Extract the [X, Y] coordinate from the center of the cell holding the provided text.  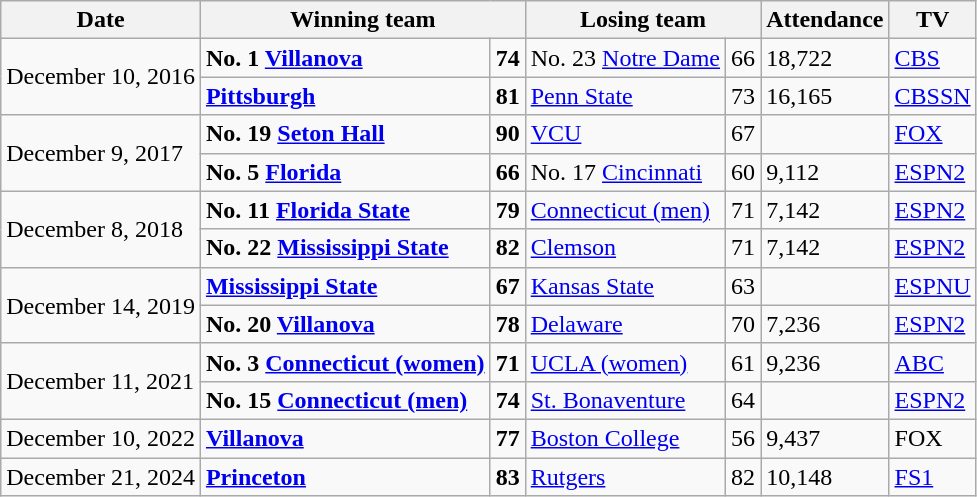
Clemson [625, 248]
No. 5 Florida [345, 172]
61 [744, 362]
No. 20 Villanova [345, 324]
December 21, 2024 [101, 477]
10,148 [825, 477]
Pittsburgh [345, 96]
18,722 [825, 58]
ESPNU [932, 286]
73 [744, 96]
No. 19 Seton Hall [345, 134]
December 9, 2017 [101, 153]
Penn State [625, 96]
56 [744, 438]
64 [744, 400]
Rutgers [625, 477]
Winning team [362, 20]
VCU [625, 134]
Mississippi State [345, 286]
Delaware [625, 324]
St. Bonaventure [625, 400]
90 [508, 134]
83 [508, 477]
60 [744, 172]
70 [744, 324]
No. 15 Connecticut (men) [345, 400]
9,112 [825, 172]
Losing team [642, 20]
Connecticut (men) [625, 210]
December 11, 2021 [101, 381]
Kansas State [625, 286]
16,165 [825, 96]
79 [508, 210]
No. 1 Villanova [345, 58]
December 10, 2016 [101, 77]
Boston College [625, 438]
7,236 [825, 324]
63 [744, 286]
Princeton [345, 477]
No. 3 Connecticut (women) [345, 362]
December 10, 2022 [101, 438]
December 8, 2018 [101, 229]
No. 11 Florida State [345, 210]
78 [508, 324]
December 14, 2019 [101, 305]
No. 22 Mississippi State [345, 248]
FS1 [932, 477]
9,437 [825, 438]
No. 17 Cincinnati [625, 172]
CBS [932, 58]
UCLA (women) [625, 362]
Attendance [825, 20]
ABC [932, 362]
CBSSN [932, 96]
Date [101, 20]
81 [508, 96]
No. 23 Notre Dame [625, 58]
Villanova [345, 438]
TV [932, 20]
77 [508, 438]
9,236 [825, 362]
